For the text-containing cell, return its midpoint in (X, Y) coordinate format. 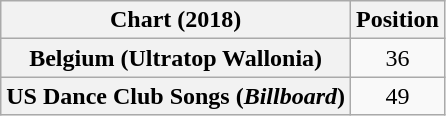
Belgium (Ultratop Wallonia) (176, 58)
36 (398, 58)
49 (398, 96)
Position (398, 20)
Chart (2018) (176, 20)
US Dance Club Songs (Billboard) (176, 96)
